Determine the [X, Y] coordinate at the center of the cell enclosing the given text.  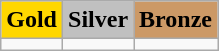
Gold [32, 20]
Silver [98, 20]
Bronze [176, 20]
